For the text-containing cell, return its midpoint in (x, y) coordinate format. 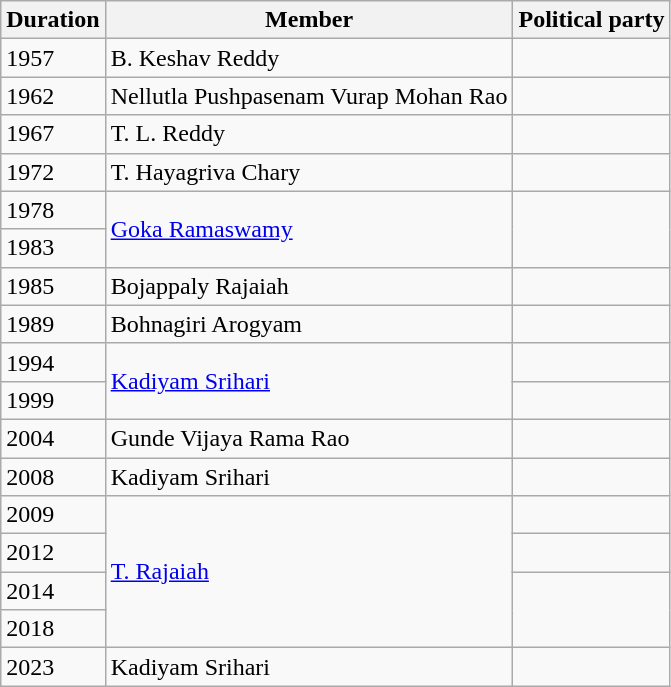
2023 (53, 667)
2012 (53, 553)
1999 (53, 400)
T. L. Reddy (309, 134)
1994 (53, 362)
T. Hayagriva Chary (309, 172)
B. Keshav Reddy (309, 58)
Member (309, 20)
2009 (53, 515)
1978 (53, 210)
Bojappaly Rajaiah (309, 286)
T. Rajaiah (309, 572)
1983 (53, 248)
Bohnagiri Arogyam (309, 324)
Political party (592, 20)
Duration (53, 20)
1989 (53, 324)
Nellutla Pushpasenam Vurap Mohan Rao (309, 96)
1972 (53, 172)
1985 (53, 286)
Goka Ramaswamy (309, 229)
2014 (53, 591)
1967 (53, 134)
2008 (53, 477)
2018 (53, 629)
Gunde Vijaya Rama Rao (309, 438)
2004 (53, 438)
1957 (53, 58)
1962 (53, 96)
